Locate the cell with the specified text and output its (X, Y) center coordinate. 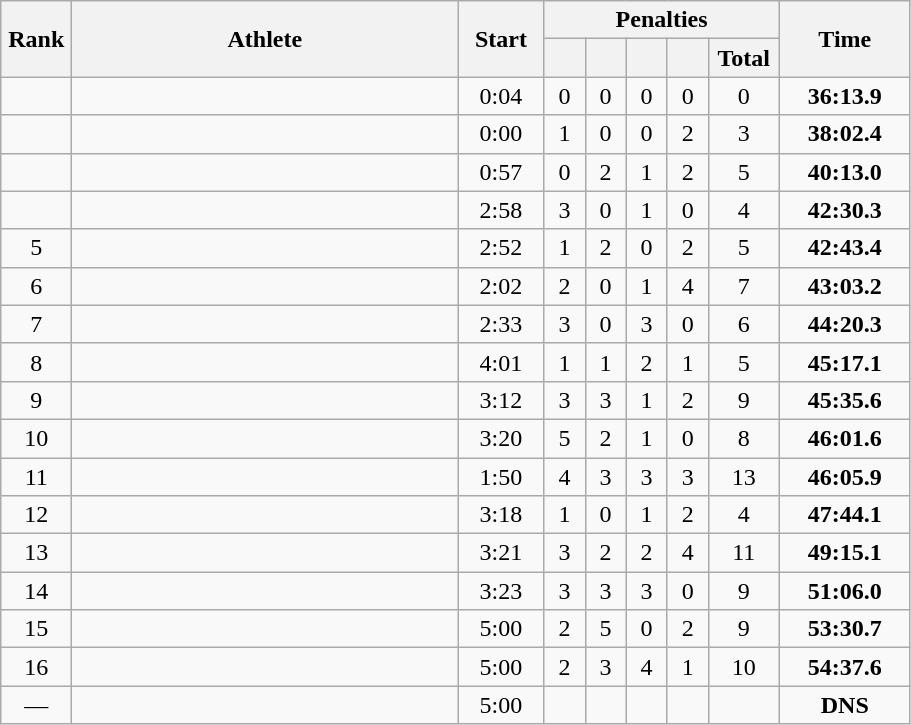
43:03.2 (844, 286)
36:13.9 (844, 96)
15 (36, 629)
38:02.4 (844, 134)
46:01.6 (844, 438)
45:17.1 (844, 362)
— (36, 705)
3:21 (501, 553)
53:30.7 (844, 629)
0:57 (501, 172)
1:50 (501, 477)
12 (36, 515)
Time (844, 39)
45:35.6 (844, 400)
2:52 (501, 248)
2:02 (501, 286)
Start (501, 39)
Athlete (265, 39)
44:20.3 (844, 324)
46:05.9 (844, 477)
Penalties (662, 20)
51:06.0 (844, 591)
49:15.1 (844, 553)
3:18 (501, 515)
42:43.4 (844, 248)
Rank (36, 39)
3:23 (501, 591)
16 (36, 667)
2:58 (501, 210)
Total (744, 58)
2:33 (501, 324)
4:01 (501, 362)
14 (36, 591)
3:20 (501, 438)
0:00 (501, 134)
42:30.3 (844, 210)
40:13.0 (844, 172)
47:44.1 (844, 515)
3:12 (501, 400)
54:37.6 (844, 667)
DNS (844, 705)
0:04 (501, 96)
